Identify which cell holds the provided text, then report its (X, Y) central coordinate. 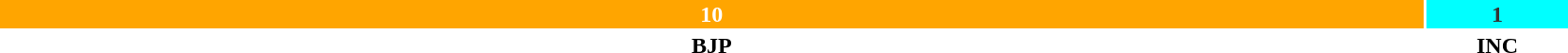
10 (711, 14)
